For the text-containing cell, return its midpoint in (x, y) coordinate format. 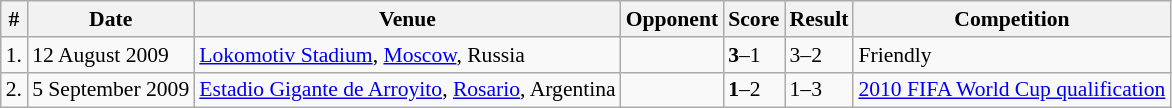
1–3 (818, 90)
Friendly (1012, 55)
2010 FIFA World Cup qualification (1012, 90)
5 September 2009 (110, 90)
3–1 (754, 55)
Result (818, 19)
2. (14, 90)
Lokomotiv Stadium, Moscow, Russia (407, 55)
# (14, 19)
Competition (1012, 19)
Estadio Gigante de Arroyito, Rosario, Argentina (407, 90)
1–2 (754, 90)
Date (110, 19)
3–2 (818, 55)
Opponent (672, 19)
Venue (407, 19)
Score (754, 19)
12 August 2009 (110, 55)
1. (14, 55)
